Return (X, Y) of the center of cell containing provided text 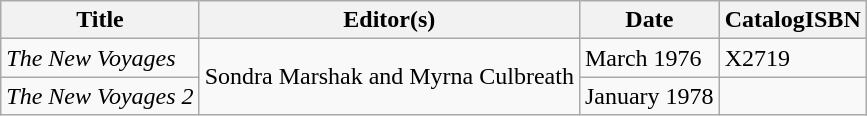
X2719 (792, 58)
March 1976 (649, 58)
Editor(s) (389, 20)
Title (100, 20)
Sondra Marshak and Myrna Culbreath (389, 77)
January 1978 (649, 96)
The New Voyages 2 (100, 96)
Date (649, 20)
The New Voyages (100, 58)
CatalogISBN (792, 20)
